Output the (X, Y) coordinate of the center of the cell containing the given text.  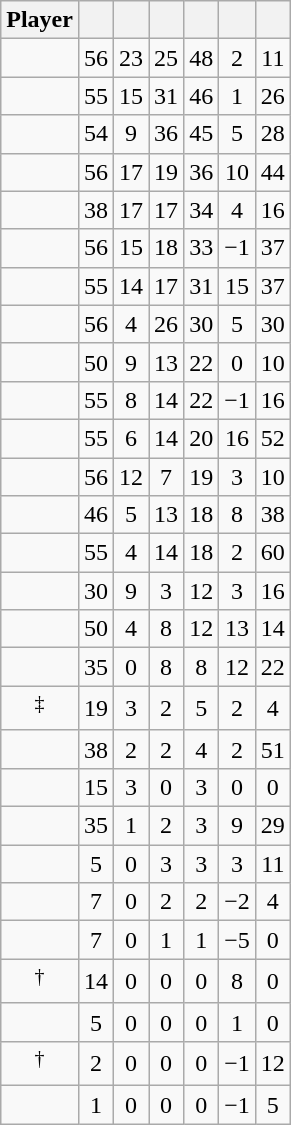
28 (272, 134)
29 (272, 826)
25 (166, 58)
54 (96, 134)
‡ (40, 708)
6 (132, 438)
−2 (238, 902)
−5 (238, 940)
44 (272, 172)
33 (202, 248)
52 (272, 438)
51 (272, 749)
20 (202, 438)
Player (40, 20)
23 (132, 58)
60 (272, 553)
45 (202, 134)
34 (202, 210)
48 (202, 58)
